Determine the [x, y] coordinate at the center of the cell enclosing the given text.  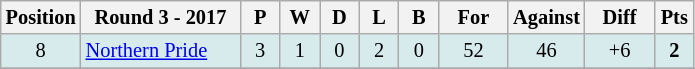
Position [41, 17]
Against [546, 17]
P [260, 17]
3 [260, 51]
1 [300, 51]
L [379, 17]
Pts [674, 17]
46 [546, 51]
8 [41, 51]
For [474, 17]
Round 3 - 2017 [161, 17]
+6 [620, 51]
W [300, 17]
52 [474, 51]
Diff [620, 17]
B [419, 17]
Northern Pride [161, 51]
D [340, 17]
